Return the (x, y) coordinate for the center point of the cell that contains the specified text.  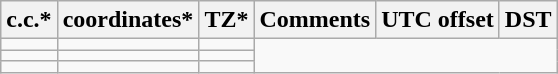
Comments (315, 20)
DST (528, 20)
c.c.* (29, 20)
TZ* (226, 20)
UTC offset (438, 20)
coordinates* (128, 20)
